Search for the cell housing the specified text and yield its (X, Y) center coordinate. 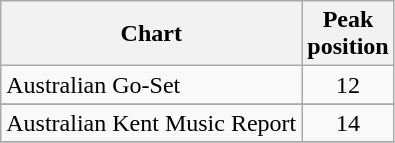
Australian Go-Set (152, 85)
12 (348, 85)
14 (348, 123)
Peakposition (348, 34)
Australian Kent Music Report (152, 123)
Chart (152, 34)
